Find where the given text appears and provide that cell's center as (X, Y) coordinate. 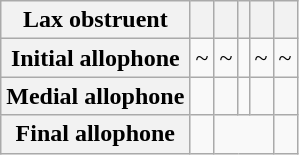
Lax obstruent (96, 20)
Initial allophone (96, 58)
Medial allophone (96, 96)
Final allophone (96, 134)
